Determine the (x, y) coordinate at the center of the cell enclosing the given text.  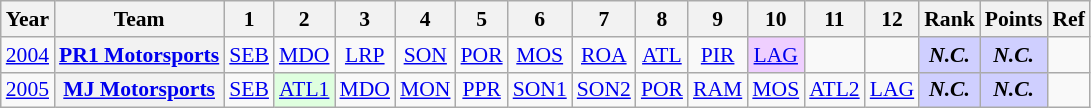
12 (892, 19)
6 (540, 19)
Rank (950, 19)
3 (364, 19)
2005 (28, 90)
8 (662, 19)
MON (426, 90)
1 (249, 19)
Points (1014, 19)
4 (426, 19)
10 (776, 19)
11 (834, 19)
SON2 (604, 90)
2004 (28, 55)
Team (139, 19)
9 (718, 19)
LRP (364, 55)
7 (604, 19)
5 (482, 19)
MJ Motorsports (139, 90)
RAM (718, 90)
2 (304, 19)
ATL (662, 55)
PPR (482, 90)
ATL2 (834, 90)
SON (426, 55)
ROA (604, 55)
SON1 (540, 90)
PIR (718, 55)
Year (28, 19)
PR1 Motorsports (139, 55)
ATL1 (304, 90)
Ref (1068, 19)
